Return [x, y] of the center of cell containing provided text 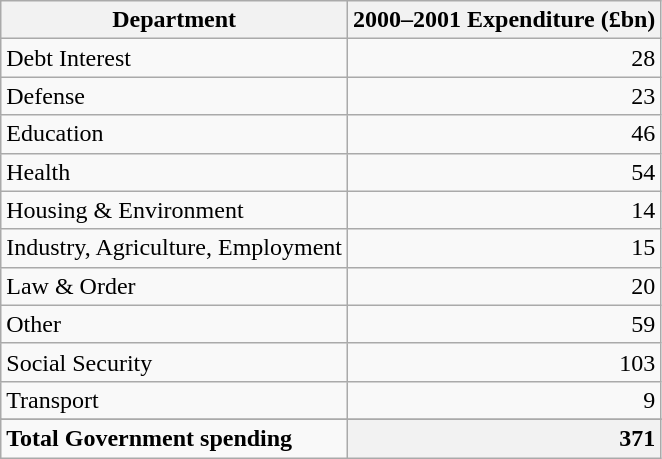
Housing & Environment [174, 210]
20 [504, 286]
Debt Interest [174, 58]
Total Government spending [174, 438]
Industry, Agriculture, Employment [174, 248]
103 [504, 362]
371 [504, 438]
14 [504, 210]
Other [174, 324]
9 [504, 400]
Health [174, 172]
Defense [174, 96]
Social Security [174, 362]
28 [504, 58]
46 [504, 134]
2000–2001 Expenditure (£bn) [504, 20]
Transport [174, 400]
59 [504, 324]
Law & Order [174, 286]
Department [174, 20]
54 [504, 172]
23 [504, 96]
Education [174, 134]
15 [504, 248]
